Find where the given text appears and provide that cell's center as [X, Y] coordinate. 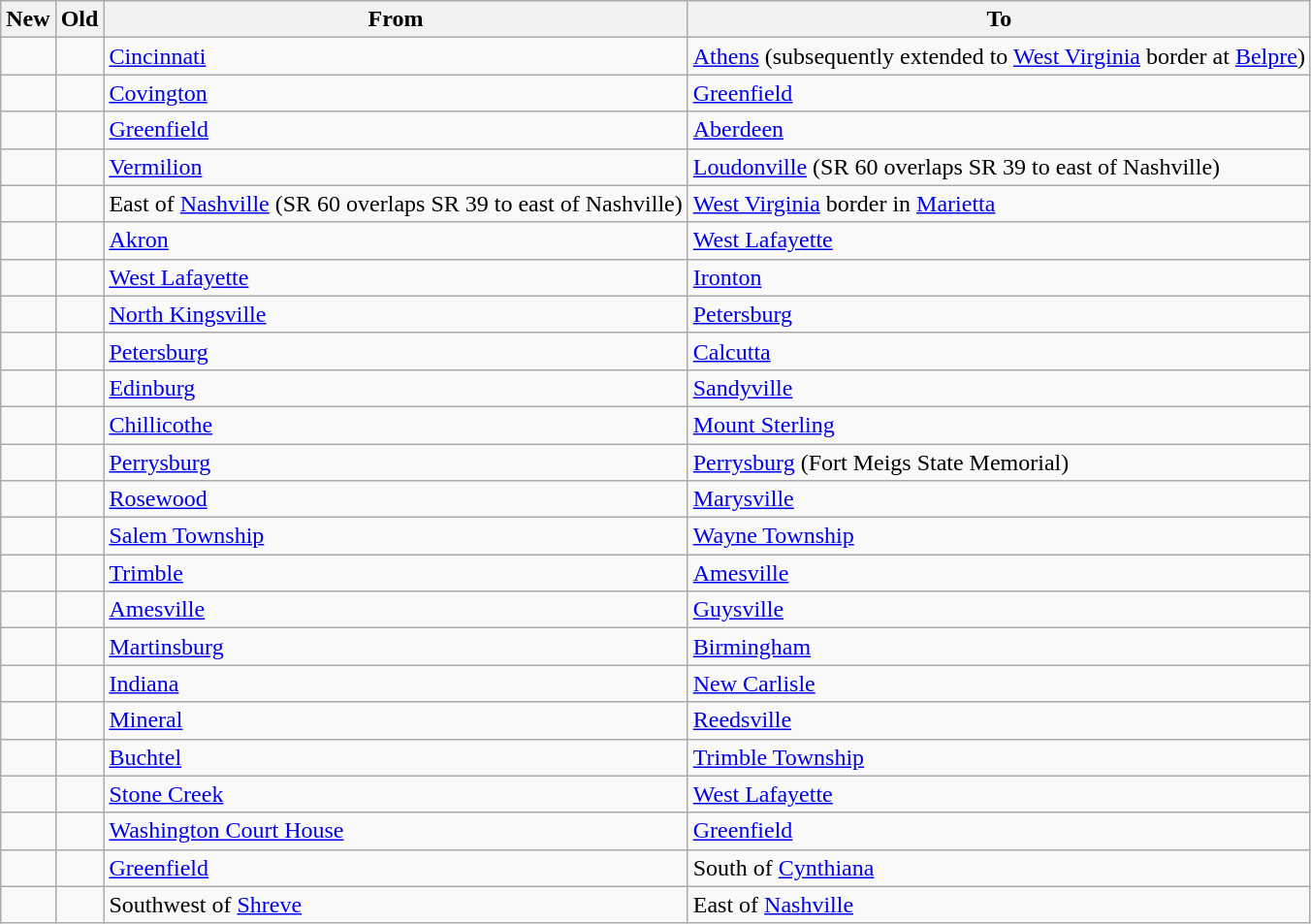
Reedsville [999, 720]
East of Nashville [999, 905]
Ironton [999, 277]
From [396, 19]
Wayne Township [999, 536]
Mineral [396, 720]
Salem Township [396, 536]
Indiana [396, 684]
West Virginia border in Marietta [999, 204]
Marysville [999, 499]
Mount Sterling [999, 425]
Stone Creek [396, 794]
Calcutta [999, 351]
Akron [396, 240]
Cincinnati [396, 56]
Sandyville [999, 388]
Buchtel [396, 757]
Loudonville (SR 60 overlaps SR 39 to east of Nashville) [999, 167]
Birmingham [999, 647]
Trimble [396, 573]
Old [80, 19]
Vermilion [396, 167]
Guysville [999, 610]
Athens (subsequently extended to West Virginia border at Belpre) [999, 56]
Washington Court House [396, 831]
Chillicothe [396, 425]
Rosewood [396, 499]
Aberdeen [999, 130]
New [28, 19]
Martinsburg [396, 647]
New Carlisle [999, 684]
Edinburg [396, 388]
Trimble Township [999, 757]
North Kingsville [396, 314]
Covington [396, 93]
Perrysburg [396, 462]
East of Nashville (SR 60 overlaps SR 39 to east of Nashville) [396, 204]
Southwest of Shreve [396, 905]
Perrysburg (Fort Meigs State Memorial) [999, 462]
South of Cynthiana [999, 868]
To [999, 19]
